Scan for the cell matching the given text and deliver its (X, Y) coordinate at center. 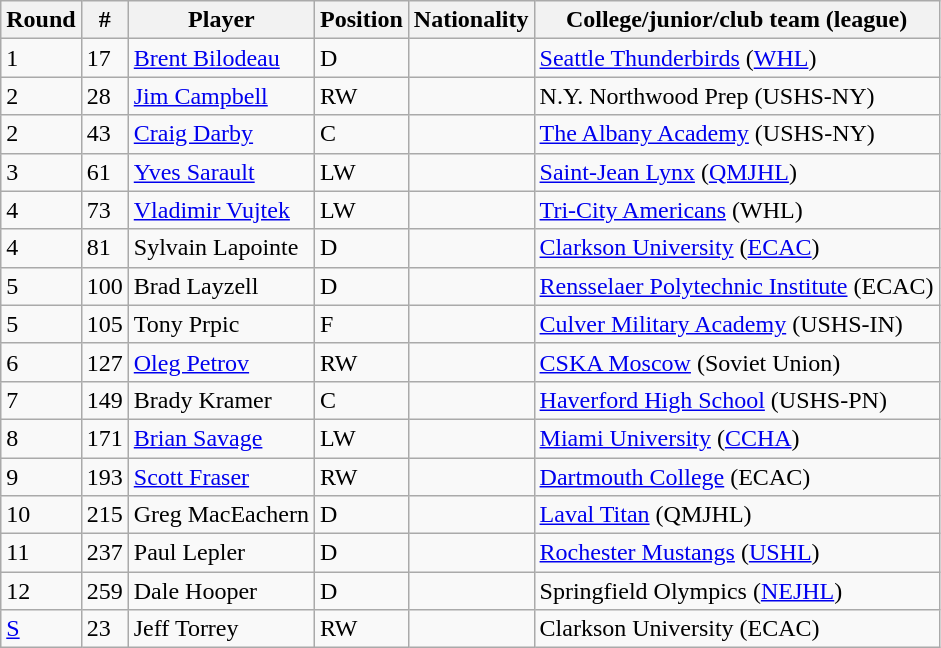
Vladimir Vujtek (221, 210)
F (362, 324)
Miami University (CCHA) (736, 438)
Tri-City Americans (WHL) (736, 210)
Laval Titan (QMJHL) (736, 515)
Round (41, 20)
Oleg Petrov (221, 362)
Saint-Jean Lynx (QMJHL) (736, 172)
43 (104, 134)
11 (41, 553)
Player (221, 20)
Seattle Thunderbirds (WHL) (736, 58)
Jeff Torrey (221, 629)
28 (104, 96)
N.Y. Northwood Prep (USHS-NY) (736, 96)
Yves Sarault (221, 172)
8 (41, 438)
237 (104, 553)
105 (104, 324)
Haverford High School (USHS-PN) (736, 400)
Rochester Mustangs (USHL) (736, 553)
6 (41, 362)
12 (41, 591)
The Albany Academy (USHS-NY) (736, 134)
81 (104, 248)
193 (104, 477)
171 (104, 438)
Nationality (471, 20)
Brent Bilodeau (221, 58)
127 (104, 362)
23 (104, 629)
Position (362, 20)
Dale Hooper (221, 591)
9 (41, 477)
Scott Fraser (221, 477)
7 (41, 400)
3 (41, 172)
Rensselaer Polytechnic Institute (ECAC) (736, 286)
259 (104, 591)
Tony Prpic (221, 324)
73 (104, 210)
Sylvain Lapointe (221, 248)
1 (41, 58)
Brian Savage (221, 438)
10 (41, 515)
Paul Lepler (221, 553)
Brady Kramer (221, 400)
Springfield Olympics (NEJHL) (736, 591)
17 (104, 58)
149 (104, 400)
61 (104, 172)
215 (104, 515)
Brad Layzell (221, 286)
Culver Military Academy (USHS-IN) (736, 324)
Dartmouth College (ECAC) (736, 477)
S (41, 629)
CSKA Moscow (Soviet Union) (736, 362)
Craig Darby (221, 134)
Greg MacEachern (221, 515)
100 (104, 286)
College/junior/club team (league) (736, 20)
Jim Campbell (221, 96)
# (104, 20)
